Return (X, Y) of the center of cell containing provided text 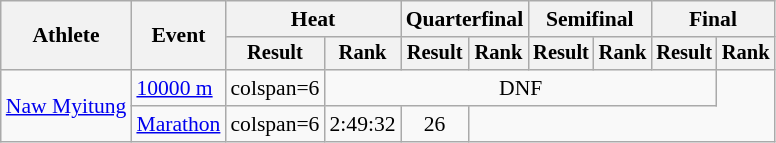
DNF (520, 88)
Final (712, 19)
Marathon (178, 124)
Quarterfinal (465, 19)
26 (435, 124)
Event (178, 36)
2:49:32 (362, 124)
10000 m (178, 88)
Heat (312, 19)
Naw Myitung (66, 106)
Athlete (66, 36)
Semifinal (590, 19)
